Determine the [x, y] coordinate at the center of the cell enclosing the given text.  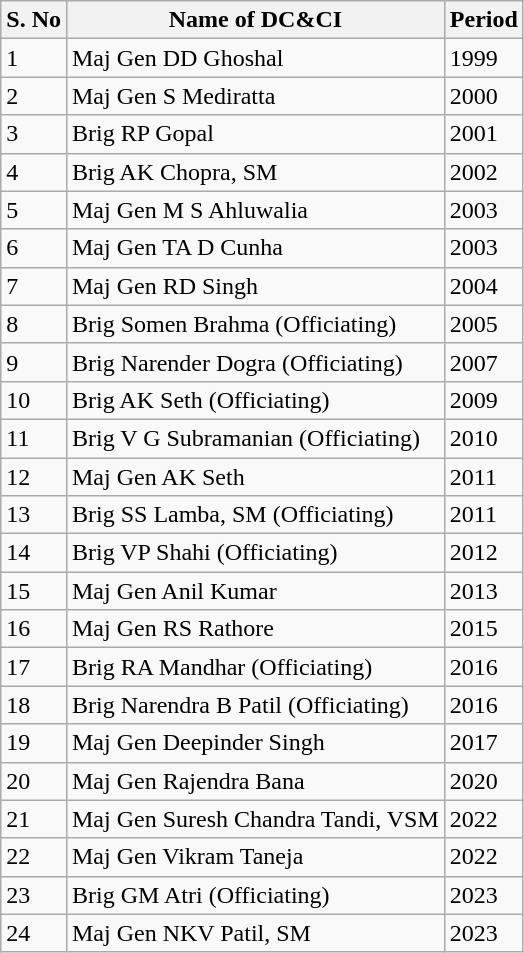
Brig VP Shahi (Officiating) [255, 553]
Name of DC&CI [255, 20]
Brig GM Atri (Officiating) [255, 895]
2009 [484, 400]
Brig RP Gopal [255, 134]
2013 [484, 591]
18 [34, 705]
12 [34, 477]
Brig Narender Dogra (Officiating) [255, 362]
Brig AK Chopra, SM [255, 172]
21 [34, 819]
19 [34, 743]
2000 [484, 96]
Maj Gen Anil Kumar [255, 591]
2010 [484, 438]
24 [34, 933]
S. No [34, 20]
15 [34, 591]
Brig AK Seth (Officiating) [255, 400]
2005 [484, 324]
Maj Gen Suresh Chandra Tandi, VSM [255, 819]
Brig Narendra B Patil (Officiating) [255, 705]
Maj Gen M S Ahluwalia [255, 210]
20 [34, 781]
Maj Gen NKV Patil, SM [255, 933]
10 [34, 400]
Period [484, 20]
1 [34, 58]
3 [34, 134]
Brig SS Lamba, SM (Officiating) [255, 515]
Maj Gen Rajendra Bana [255, 781]
2007 [484, 362]
Maj Gen RD Singh [255, 286]
17 [34, 667]
6 [34, 248]
7 [34, 286]
Maj Gen S Mediratta [255, 96]
2012 [484, 553]
2 [34, 96]
13 [34, 515]
Maj Gen Deepinder Singh [255, 743]
2020 [484, 781]
Brig Somen Brahma (Officiating) [255, 324]
14 [34, 553]
Maj Gen AK Seth [255, 477]
2002 [484, 172]
2015 [484, 629]
Maj Gen RS Rathore [255, 629]
Brig RA Mandhar (Officiating) [255, 667]
4 [34, 172]
Maj Gen Vikram Taneja [255, 857]
9 [34, 362]
1999 [484, 58]
2001 [484, 134]
Maj Gen TA D Cunha [255, 248]
Brig V G Subramanian (Officiating) [255, 438]
22 [34, 857]
2004 [484, 286]
Maj Gen DD Ghoshal [255, 58]
8 [34, 324]
2017 [484, 743]
23 [34, 895]
11 [34, 438]
5 [34, 210]
16 [34, 629]
